Find where the given text appears and provide that cell's center as (X, Y) coordinate. 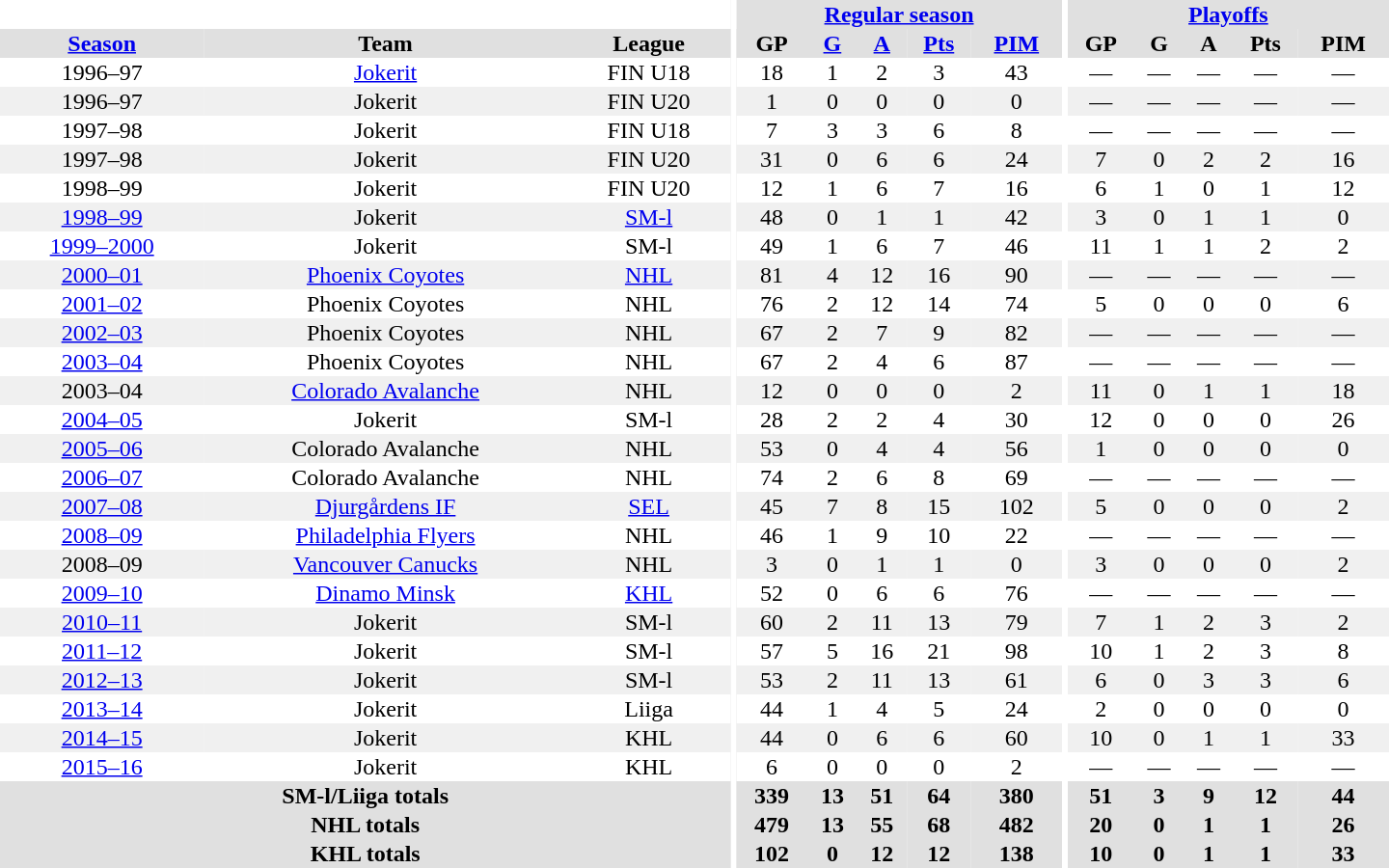
Team (386, 43)
98 (1017, 651)
21 (940, 651)
49 (772, 246)
64 (940, 796)
League (648, 43)
482 (1017, 825)
87 (1017, 362)
52 (772, 593)
56 (1017, 448)
2011–12 (102, 651)
90 (1017, 275)
KHL totals (365, 854)
Playoffs (1229, 14)
2012–13 (102, 680)
14 (940, 304)
2000–01 (102, 275)
57 (772, 651)
22 (1017, 535)
2013–14 (102, 709)
31 (772, 159)
Philadelphia Flyers (386, 535)
Season (102, 43)
SEL (648, 506)
42 (1017, 217)
2005–06 (102, 448)
43 (1017, 72)
2002–03 (102, 333)
2004–05 (102, 420)
380 (1017, 796)
20 (1102, 825)
68 (940, 825)
Liiga (648, 709)
339 (772, 796)
479 (772, 825)
2001–02 (102, 304)
Regular season (899, 14)
Vancouver Canucks (386, 564)
82 (1017, 333)
2007–08 (102, 506)
30 (1017, 420)
Dinamo Minsk (386, 593)
55 (882, 825)
79 (1017, 622)
2014–15 (102, 738)
SM-l/Liiga totals (365, 796)
2015–16 (102, 767)
2009–10 (102, 593)
2010–11 (102, 622)
69 (1017, 477)
2006–07 (102, 477)
45 (772, 506)
1999–2000 (102, 246)
15 (940, 506)
61 (1017, 680)
81 (772, 275)
Djurgårdens IF (386, 506)
138 (1017, 854)
28 (772, 420)
NHL totals (365, 825)
48 (772, 217)
